Provide the (X, Y) coordinate of the cell's center where the given text is located.  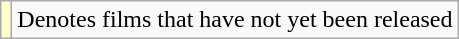
Denotes films that have not yet been released (235, 20)
